Find where the given text appears and provide that cell's center as (x, y) coordinate. 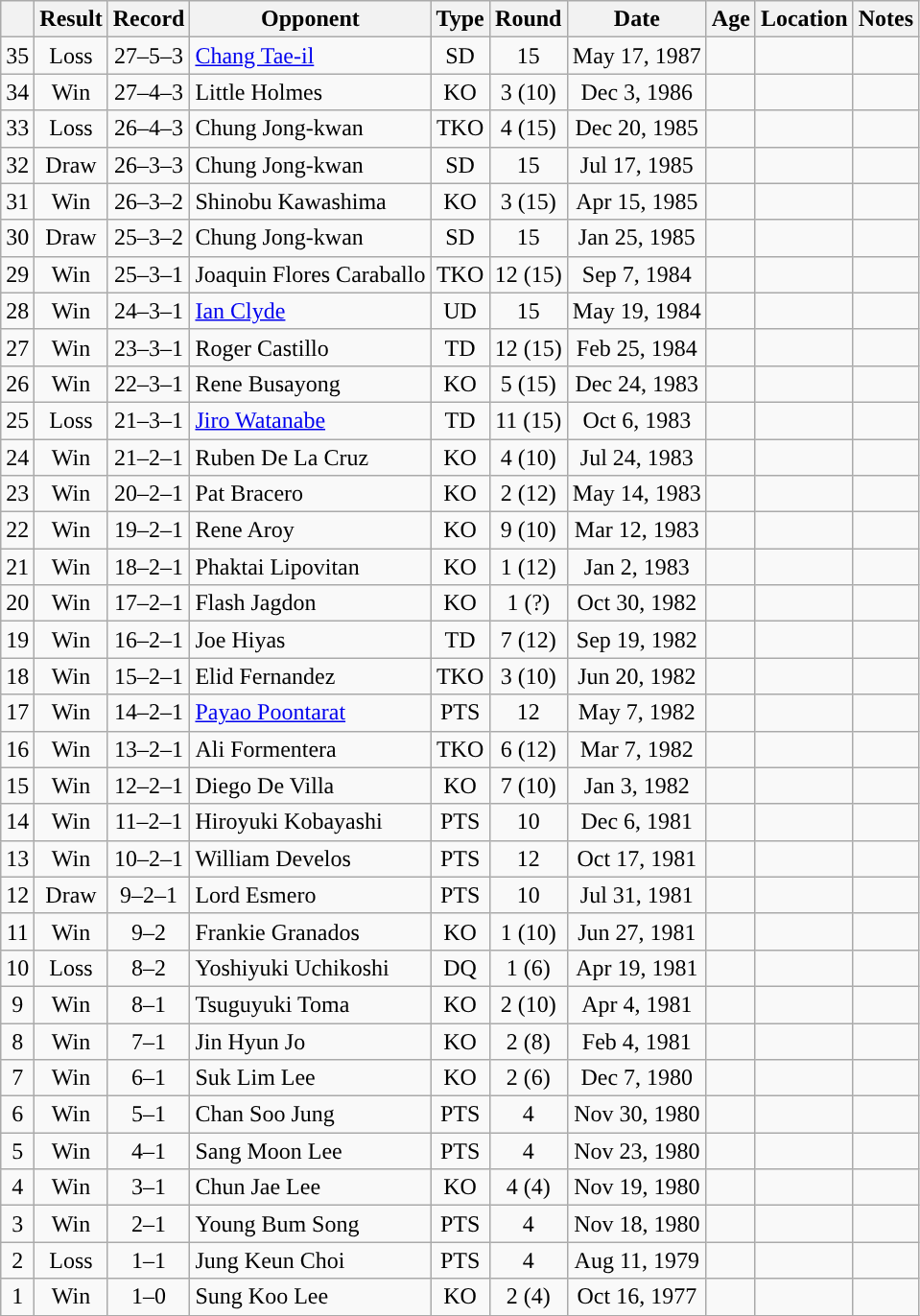
34 (17, 92)
Record (149, 19)
2 (12) (528, 494)
Ali Formentera (311, 749)
Dec 3, 1986 (637, 92)
Rene Aroy (311, 530)
Flash Jagdon (311, 603)
9 (17, 1004)
Shinobu Kawashima (311, 201)
Payao Poontarat (311, 713)
14 (17, 822)
11 (17, 931)
Sep 19, 1982 (637, 640)
28 (17, 311)
1 (12) (528, 567)
7 (10) (528, 786)
Feb 4, 1981 (637, 1041)
Ruben De La Cruz (311, 458)
17 (17, 713)
16 (17, 749)
32 (17, 165)
Opponent (311, 19)
9–2–1 (149, 895)
Jun 20, 1982 (637, 676)
1–1 (149, 1260)
24 (17, 458)
Nov 19, 1980 (637, 1187)
35 (17, 56)
Sang Moon Lee (311, 1151)
Nov 30, 1980 (637, 1115)
26 (17, 384)
7–1 (149, 1041)
Notes (885, 19)
26–3–2 (149, 201)
Jiro Watanabe (311, 420)
Mar 7, 1982 (637, 749)
Jan 3, 1982 (637, 786)
25 (17, 420)
Dec 6, 1981 (637, 822)
8–1 (149, 1004)
13 (17, 858)
18 (17, 676)
Apr 4, 1981 (637, 1004)
20–2–1 (149, 494)
Nov 23, 1980 (637, 1151)
3 (15) (528, 201)
Jung Keun Choi (311, 1260)
25–3–1 (149, 274)
6–1 (149, 1078)
Lord Esmero (311, 895)
6 (17, 1115)
Jin Hyun Jo (311, 1041)
William Develos (311, 858)
Chang Tae-il (311, 56)
20 (17, 603)
Mar 12, 1983 (637, 530)
12–2–1 (149, 786)
5 (15) (528, 384)
22–3–1 (149, 384)
29 (17, 274)
10–2–1 (149, 858)
26–4–3 (149, 129)
16–2–1 (149, 640)
18–2–1 (149, 567)
23–3–1 (149, 347)
4–1 (149, 1151)
May 17, 1987 (637, 56)
Little Holmes (311, 92)
Oct 30, 1982 (637, 603)
Joe Hiyas (311, 640)
Hiroyuki Kobayashi (311, 822)
19 (17, 640)
11–2–1 (149, 822)
2 (6) (528, 1078)
4 (15) (528, 129)
DQ (460, 968)
1 (6) (528, 968)
Dec 20, 1985 (637, 129)
Oct 6, 1983 (637, 420)
33 (17, 129)
21 (17, 567)
May 19, 1984 (637, 311)
Feb 25, 1984 (637, 347)
May 14, 1983 (637, 494)
Result (71, 19)
Jun 27, 1981 (637, 931)
Age (731, 19)
Round (528, 19)
Frankie Granados (311, 931)
Dec 24, 1983 (637, 384)
1 (10) (528, 931)
7 (12) (528, 640)
Rene Busayong (311, 384)
22 (17, 530)
Oct 16, 1977 (637, 1297)
25–3–2 (149, 238)
30 (17, 238)
5–1 (149, 1115)
Date (637, 19)
2 (4) (528, 1297)
1 (17, 1297)
11 (15) (528, 420)
31 (17, 201)
13–2–1 (149, 749)
Jul 17, 1985 (637, 165)
24–3–1 (149, 311)
Sep 7, 1984 (637, 274)
23 (17, 494)
15–2–1 (149, 676)
Dec 7, 1980 (637, 1078)
3–1 (149, 1187)
2 (17, 1260)
6 (12) (528, 749)
Roger Castillo (311, 347)
4 (10) (528, 458)
21–2–1 (149, 458)
Chun Jae Lee (311, 1187)
9 (10) (528, 530)
Pat Bracero (311, 494)
Type (460, 19)
UD (460, 311)
3 (17, 1224)
Location (804, 19)
2 (10) (528, 1004)
Young Bum Song (311, 1224)
26–3–3 (149, 165)
27–4–3 (149, 92)
Diego De Villa (311, 786)
2 (8) (528, 1041)
Phaktai Lipovitan (311, 567)
27–5–3 (149, 56)
1 (?) (528, 603)
8–2 (149, 968)
Jan 25, 1985 (637, 238)
27 (17, 347)
4 (4) (528, 1187)
Suk Lim Lee (311, 1078)
Nov 18, 1980 (637, 1224)
7 (17, 1078)
Jul 24, 1983 (637, 458)
Elid Fernandez (311, 676)
Apr 15, 1985 (637, 201)
May 7, 1982 (637, 713)
19–2–1 (149, 530)
Ian Clyde (311, 311)
Jul 31, 1981 (637, 895)
8 (17, 1041)
2–1 (149, 1224)
Jan 2, 1983 (637, 567)
Sung Koo Lee (311, 1297)
Apr 19, 1981 (637, 968)
14–2–1 (149, 713)
Joaquin Flores Caraballo (311, 274)
Chan Soo Jung (311, 1115)
17–2–1 (149, 603)
21–3–1 (149, 420)
Oct 17, 1981 (637, 858)
Yoshiyuki Uchikoshi (311, 968)
5 (17, 1151)
1–0 (149, 1297)
9–2 (149, 931)
Tsuguyuki Toma (311, 1004)
Aug 11, 1979 (637, 1260)
